From the cell containing the given text, extract its center point as (x, y) coordinate. 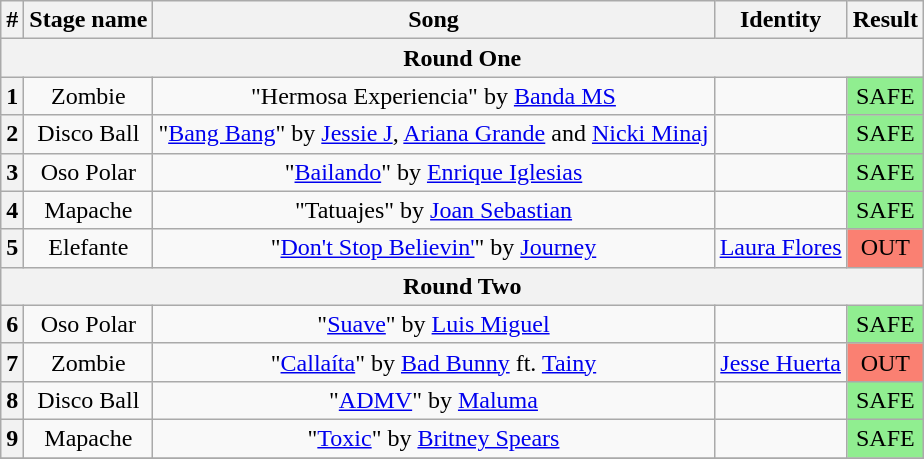
"Bailando" by Enrique Iglesias (434, 172)
"Suave" by Luis Miguel (434, 324)
# (12, 20)
Result (885, 20)
5 (12, 248)
Round One (462, 58)
Stage name (88, 20)
8 (12, 400)
6 (12, 324)
"Tatuajes" by Joan Sebastian (434, 210)
2 (12, 134)
"Hermosa Experiencia" by Banda MS (434, 96)
"Bang Bang" by Jessie J, Ariana Grande and Nicki Minaj (434, 134)
"Callaíta" by Bad Bunny ft. Tainy (434, 362)
"Don't Stop Believin'" by Journey (434, 248)
9 (12, 438)
7 (12, 362)
Song (434, 20)
Identity (780, 20)
Round Two (462, 286)
"ADMV" by Maluma (434, 400)
4 (12, 210)
Jesse Huerta (780, 362)
Laura Flores (780, 248)
"Toxic" by Britney Spears (434, 438)
1 (12, 96)
Elefante (88, 248)
3 (12, 172)
